Identify which cell holds the provided text, then report its [X, Y] central coordinate. 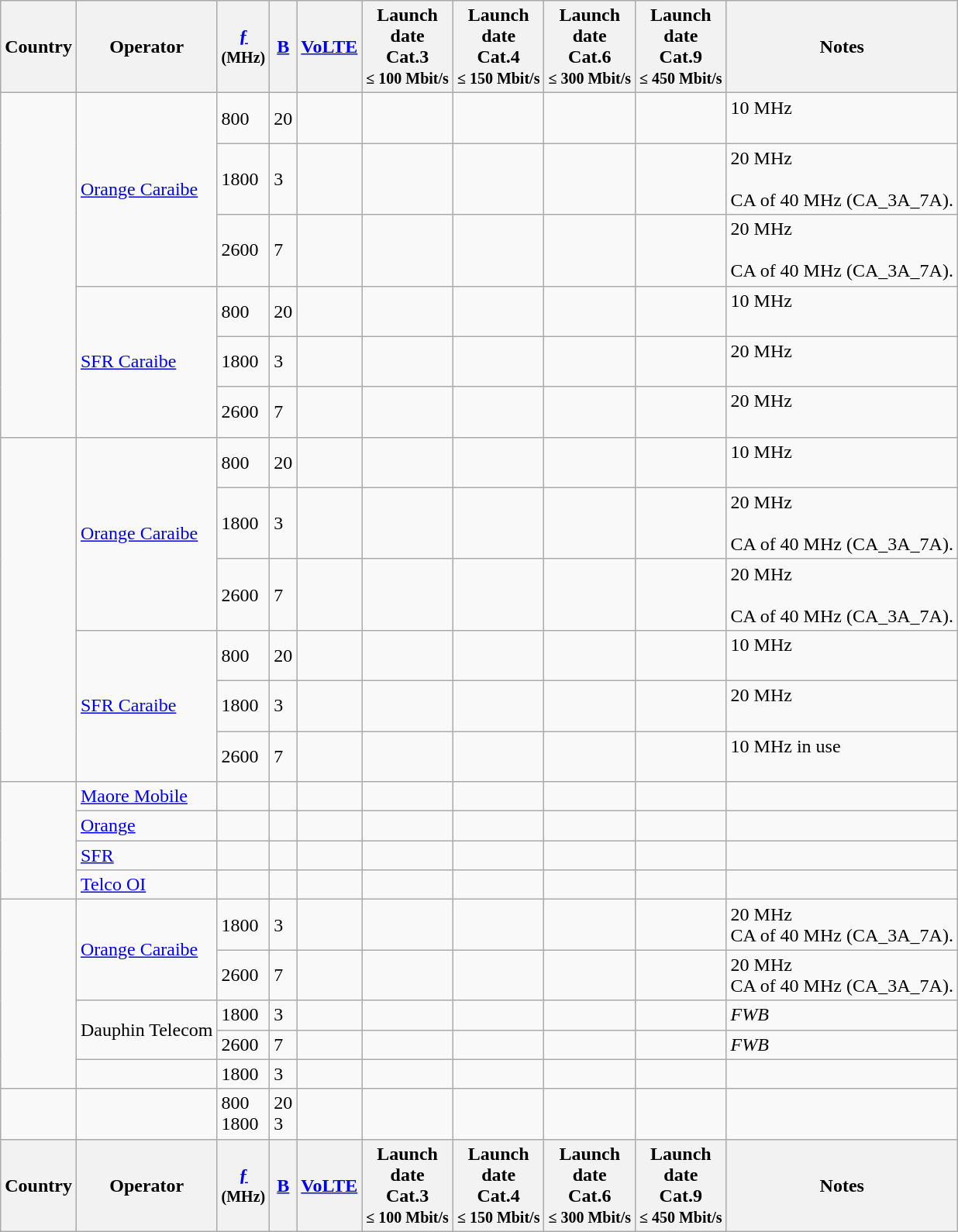
Dauphin Telecom [146, 1030]
20 3 [284, 1114]
10 MHz in use [842, 756]
Orange [146, 826]
800 1800 [243, 1114]
SFR [146, 855]
Maore Mobile [146, 797]
Telco OI [146, 885]
